Find where the given text appears and provide that cell's center as (x, y) coordinate. 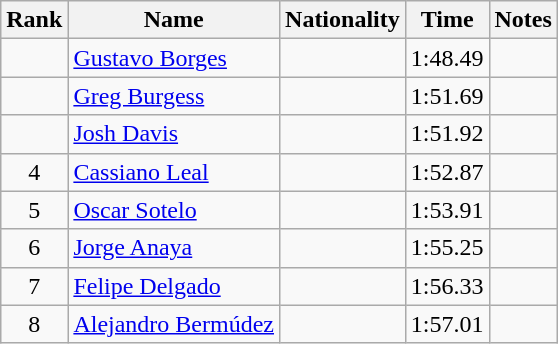
1:53.91 (447, 210)
1:52.87 (447, 172)
Name (174, 20)
7 (34, 286)
4 (34, 172)
Oscar Sotelo (174, 210)
5 (34, 210)
1:57.01 (447, 324)
Alejandro Bermúdez (174, 324)
Rank (34, 20)
Nationality (343, 20)
1:51.69 (447, 96)
6 (34, 248)
Time (447, 20)
Jorge Anaya (174, 248)
Cassiano Leal (174, 172)
8 (34, 324)
1:48.49 (447, 58)
Josh Davis (174, 134)
1:55.25 (447, 248)
Felipe Delgado (174, 286)
1:56.33 (447, 286)
Gustavo Borges (174, 58)
Notes (523, 20)
Greg Burgess (174, 96)
1:51.92 (447, 134)
